Determine the (x, y) coordinate at the center of the cell enclosing the given text.  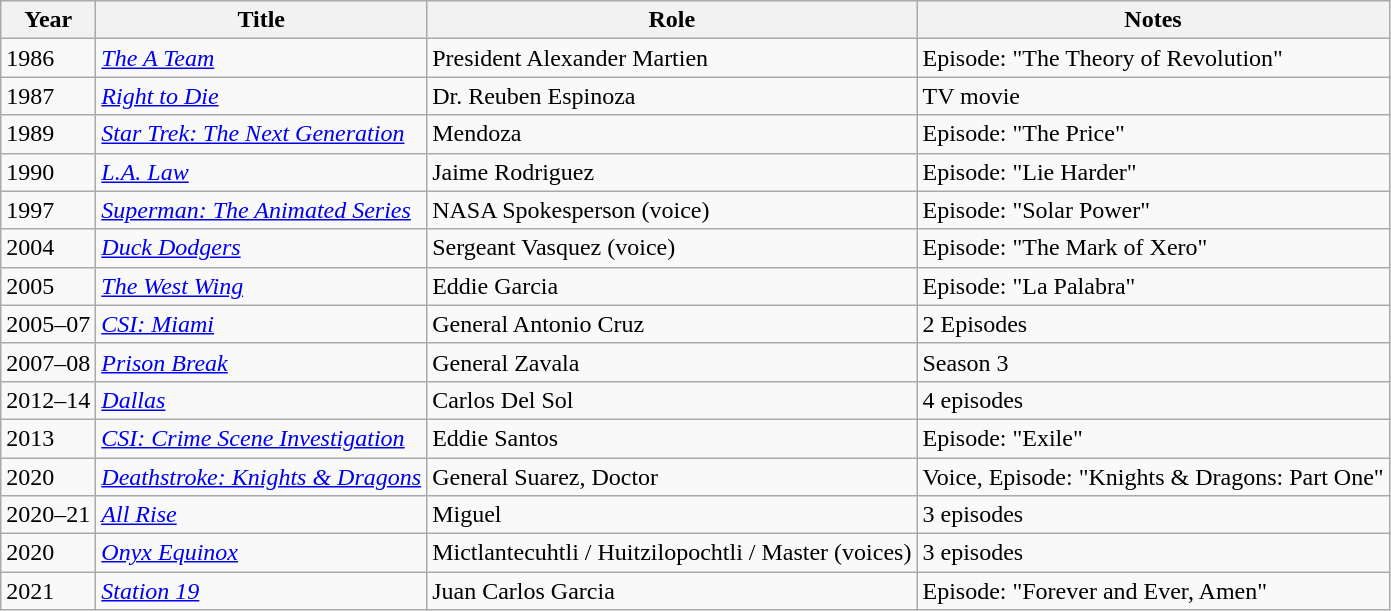
Eddie Garcia (672, 286)
1997 (48, 210)
2005 (48, 286)
Episode: "La Palabra" (1153, 286)
2020–21 (48, 515)
General Antonio Cruz (672, 324)
Episode: "Solar Power" (1153, 210)
Episode: "The Theory of Revolution" (1153, 58)
Carlos Del Sol (672, 400)
2004 (48, 248)
General Suarez, Doctor (672, 477)
Station 19 (262, 591)
TV movie (1153, 96)
Dr. Reuben Espinoza (672, 96)
CSI: Crime Scene Investigation (262, 438)
Episode: "Lie Harder" (1153, 172)
2007–08 (48, 362)
Deathstroke: Knights & Dragons (262, 477)
The A Team (262, 58)
2 Episodes (1153, 324)
Voice, Episode: "Knights & Dragons: Part One" (1153, 477)
1990 (48, 172)
Year (48, 20)
President Alexander Martien (672, 58)
1986 (48, 58)
1989 (48, 134)
2021 (48, 591)
Notes (1153, 20)
2013 (48, 438)
Title (262, 20)
Miguel (672, 515)
2005–07 (48, 324)
The West Wing (262, 286)
Right to Die (262, 96)
Prison Break (262, 362)
Episode: "The Mark of Xero" (1153, 248)
Onyx Equinox (262, 553)
4 episodes (1153, 400)
Episode: "Forever and Ever, Amen" (1153, 591)
NASA Spokesperson (voice) (672, 210)
Mictlantecuhtli / Huitzilopochtli / Master (voices) (672, 553)
Superman: The Animated Series (262, 210)
Role (672, 20)
Episode: "Exile" (1153, 438)
Season 3 (1153, 362)
Episode: "The Price" (1153, 134)
Dallas (262, 400)
Mendoza (672, 134)
Sergeant Vasquez (voice) (672, 248)
L.A. Law (262, 172)
2012–14 (48, 400)
CSI: Miami (262, 324)
Star Trek: The Next Generation (262, 134)
1987 (48, 96)
Duck Dodgers (262, 248)
Juan Carlos Garcia (672, 591)
All Rise (262, 515)
Eddie Santos (672, 438)
Jaime Rodriguez (672, 172)
General Zavala (672, 362)
